Provide the [X, Y] coordinate of the cell's center where the given text is located.  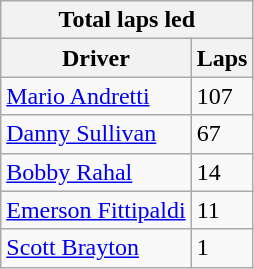
Bobby Rahal [96, 172]
107 [222, 96]
14 [222, 172]
Scott Brayton [96, 248]
Driver [96, 58]
Mario Andretti [96, 96]
Total laps led [127, 20]
Laps [222, 58]
1 [222, 248]
11 [222, 210]
67 [222, 134]
Emerson Fittipaldi [96, 210]
Danny Sullivan [96, 134]
